Pinpoint the cell where the given text exists, returning its [X, Y] midpoint coordinate. 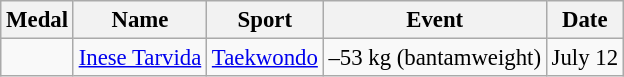
Taekwondo [266, 58]
Inese Tarvida [140, 58]
Sport [266, 20]
Date [584, 20]
Event [434, 20]
July 12 [584, 58]
–53 kg (bantamweight) [434, 58]
Name [140, 20]
Medal [38, 20]
